Detect which cell encompasses the target text, then output its [x, y] center coordinate. 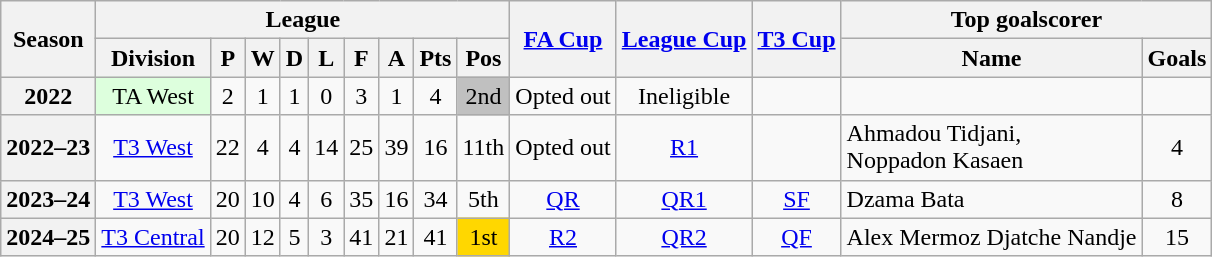
Dzama Bata [992, 199]
A [396, 58]
34 [436, 199]
League Cup [684, 39]
Name [992, 58]
TA West [153, 96]
W [262, 58]
21 [396, 237]
10 [262, 199]
Alex Mermoz Djatche Nandje [992, 237]
1st [484, 237]
Ahmadou Tidjani, Noppadon Kasaen [992, 148]
2 [228, 96]
L [326, 58]
FA Cup [563, 39]
39 [396, 148]
F [362, 58]
25 [362, 148]
T3 Cup [796, 39]
0 [326, 96]
Division [153, 58]
Season [48, 39]
T3 Central [153, 237]
D [294, 58]
Goals [1177, 58]
Pos [484, 58]
5th [484, 199]
2022 [48, 96]
2nd [484, 96]
12 [262, 237]
P [228, 58]
Ineligible [684, 96]
League [303, 20]
QR2 [684, 237]
SF [796, 199]
R2 [563, 237]
2024–25 [48, 237]
QR1 [684, 199]
R1 [684, 148]
14 [326, 148]
5 [294, 237]
QR [563, 199]
QF [796, 237]
6 [326, 199]
8 [1177, 199]
22 [228, 148]
Top goalscorer [1026, 20]
2023–24 [48, 199]
Pts [436, 58]
35 [362, 199]
15 [1177, 237]
11th [484, 148]
2022–23 [48, 148]
